Locate the cell with the specified text and output its [X, Y] center coordinate. 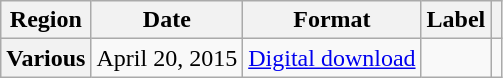
Various [46, 58]
Digital download [332, 58]
Format [332, 20]
April 20, 2015 [167, 58]
Region [46, 20]
Date [167, 20]
Label [456, 20]
